Determine the [x, y] coordinate at the center of the cell enclosing the given text.  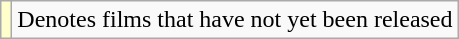
Denotes films that have not yet been released [235, 20]
